Find where the given text appears and provide that cell's center as (X, Y) coordinate. 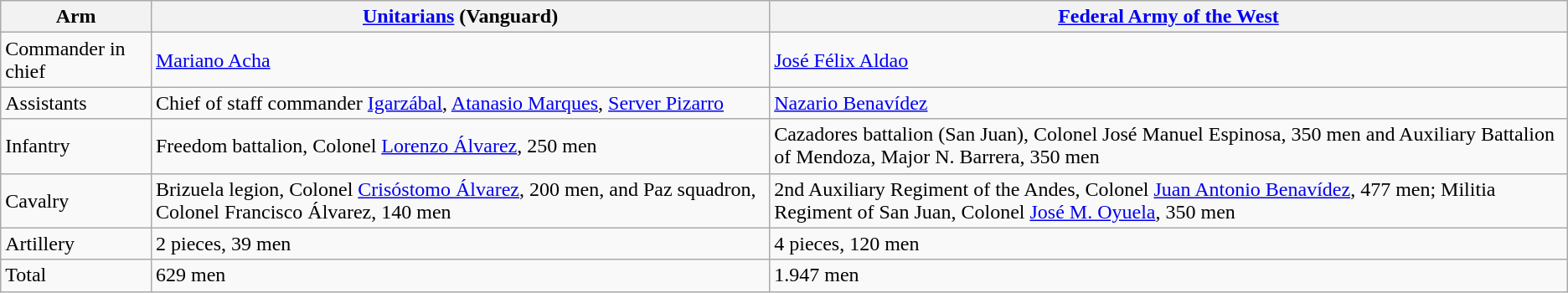
629 men (460, 275)
Cazadores battalion (San Juan), Colonel José Manuel Espinosa, 350 men and Auxiliary Battalion of Mendoza, Major N. Barrera, 350 men (1169, 146)
Brizuela legion, Colonel Crisóstomo Álvarez, 200 men, and Paz squadron, Colonel Francisco Álvarez, 140 men (460, 201)
Total (76, 275)
Federal Army of the West (1169, 17)
Nazario Benavídez (1169, 103)
Cavalry (76, 201)
Unitarians (Vanguard) (460, 17)
1.947 men (1169, 275)
2nd Auxiliary Regiment of the Andes, Colonel Juan Antonio Benavídez, 477 men; Militia Regiment of San Juan, Colonel José M. Oyuela, 350 men (1169, 201)
Chief of staff commander Igarzábal, Atanasio Marques, Server Pizarro (460, 103)
Assistants (76, 103)
José Félix Aldao (1169, 60)
Mariano Acha (460, 60)
Freedom battalion, Colonel Lorenzo Álvarez, 250 men (460, 146)
Commander in chief (76, 60)
Infantry (76, 146)
Arm (76, 17)
4 pieces, 120 men (1169, 244)
Artillery (76, 244)
2 pieces, 39 men (460, 244)
